Determine the [X, Y] coordinate at the center of the cell enclosing the given text.  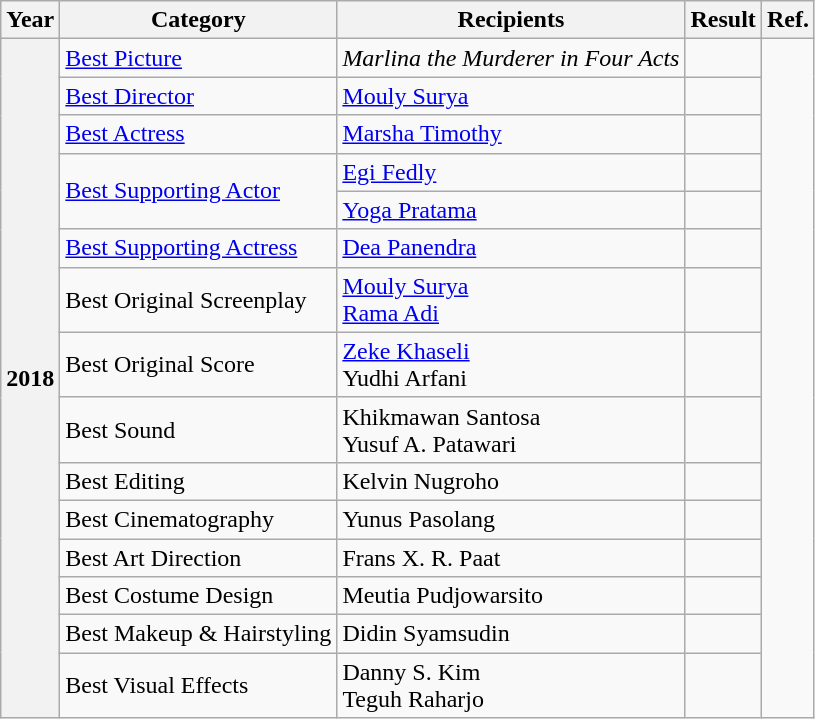
Best Editing [198, 481]
Marlina the Murderer in Four Acts [511, 58]
Zeke KhaseliYudhi Arfani [511, 364]
Best Supporting Actress [198, 248]
Egi Fedly [511, 172]
Category [198, 20]
Khikmawan SantosaYusuf A. Patawari [511, 430]
Best Actress [198, 134]
Danny S. KimTeguh Raharjo [511, 686]
Kelvin Nugroho [511, 481]
Recipients [511, 20]
Best Costume Design [198, 596]
Year [30, 20]
Best Art Direction [198, 557]
Best Cinematography [198, 519]
Best Original Screenplay [198, 300]
Best Sound [198, 430]
Best Visual Effects [198, 686]
Best Supporting Actor [198, 191]
Mouly SuryaRama Adi [511, 300]
Marsha Timothy [511, 134]
Best Makeup & Hairstyling [198, 634]
Didin Syamsudin [511, 634]
Best Original Score [198, 364]
Ref. [788, 20]
2018 [30, 378]
Yunus Pasolang [511, 519]
Yoga Pratama [511, 210]
Result [723, 20]
Dea Panendra [511, 248]
Best Picture [198, 58]
Meutia Pudjowarsito [511, 596]
Mouly Surya [511, 96]
Best Director [198, 96]
Frans X. R. Paat [511, 557]
